Output the (x, y) coordinate of the center of the cell containing the given text.  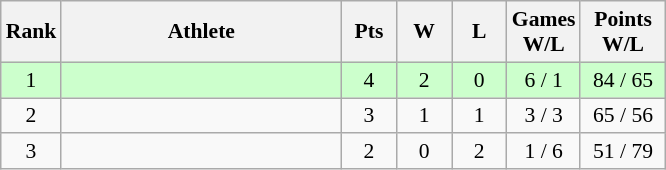
Rank (32, 32)
65 / 56 (622, 116)
PointsW/L (622, 32)
4 (368, 80)
84 / 65 (622, 80)
Athlete (201, 32)
3 / 3 (544, 116)
51 / 79 (622, 152)
GamesW/L (544, 32)
Pts (368, 32)
1 / 6 (544, 152)
L (480, 32)
W (424, 32)
6 / 1 (544, 80)
